Output the (X, Y) coordinate of the center of the cell containing the given text.  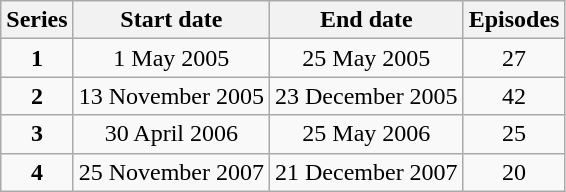
25 November 2007 (171, 172)
42 (514, 96)
Start date (171, 20)
25 May 2006 (366, 134)
13 November 2005 (171, 96)
30 April 2006 (171, 134)
25 May 2005 (366, 58)
27 (514, 58)
4 (37, 172)
21 December 2007 (366, 172)
25 (514, 134)
20 (514, 172)
1 (37, 58)
Series (37, 20)
Episodes (514, 20)
1 May 2005 (171, 58)
23 December 2005 (366, 96)
3 (37, 134)
End date (366, 20)
2 (37, 96)
